Pinpoint the cell where the given text exists, returning its (x, y) midpoint coordinate. 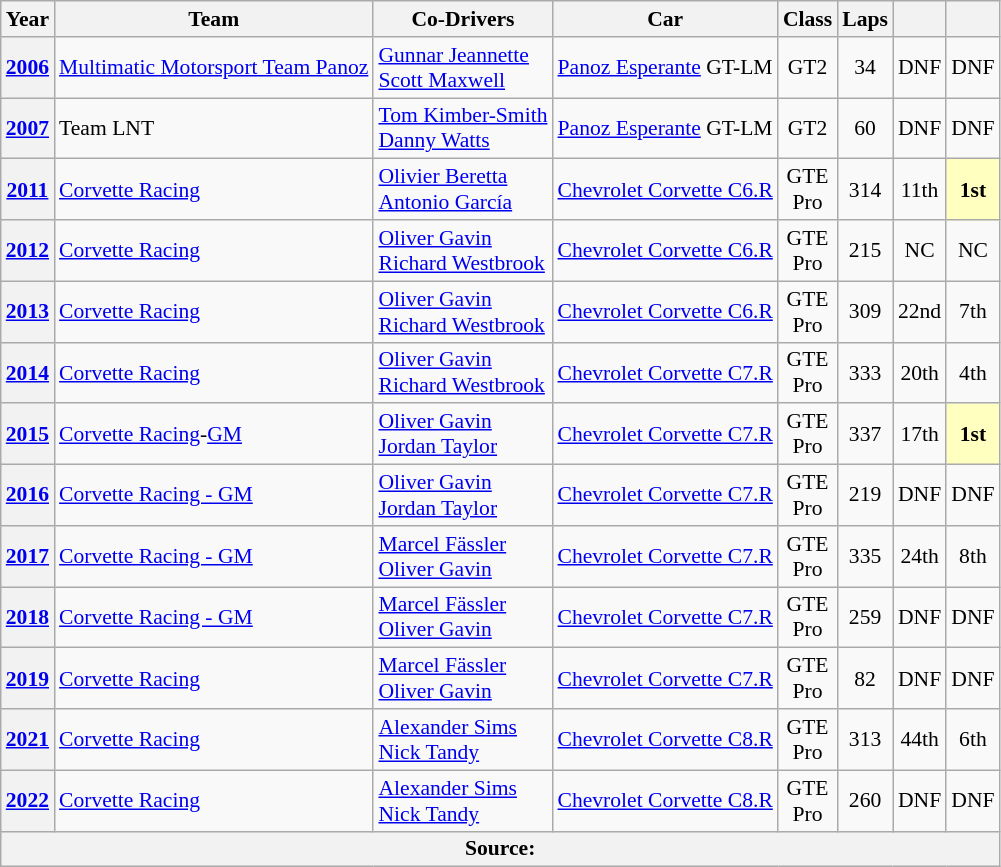
215 (865, 250)
7th (972, 312)
2006 (28, 68)
Team (214, 19)
2007 (28, 128)
60 (865, 128)
44th (920, 740)
Corvette Racing-GM (214, 434)
2011 (28, 190)
Team LNT (214, 128)
2021 (28, 740)
2012 (28, 250)
Co-Drivers (462, 19)
Multimatic Motorsport Team Panoz (214, 68)
82 (865, 678)
Laps (865, 19)
314 (865, 190)
259 (865, 618)
20th (920, 372)
Gunnar Jeannette Scott Maxwell (462, 68)
313 (865, 740)
11th (920, 190)
2022 (28, 800)
24th (920, 556)
333 (865, 372)
2015 (28, 434)
2018 (28, 618)
22nd (920, 312)
8th (972, 556)
6th (972, 740)
Olivier Beretta Antonio García (462, 190)
337 (865, 434)
260 (865, 800)
2016 (28, 496)
2013 (28, 312)
34 (865, 68)
2019 (28, 678)
Year (28, 19)
17th (920, 434)
Car (664, 19)
219 (865, 496)
2014 (28, 372)
4th (972, 372)
Source: (500, 849)
Tom Kimber-Smith Danny Watts (462, 128)
335 (865, 556)
Class (808, 19)
309 (865, 312)
2017 (28, 556)
